Detect which cell encompasses the target text, then output its [x, y] center coordinate. 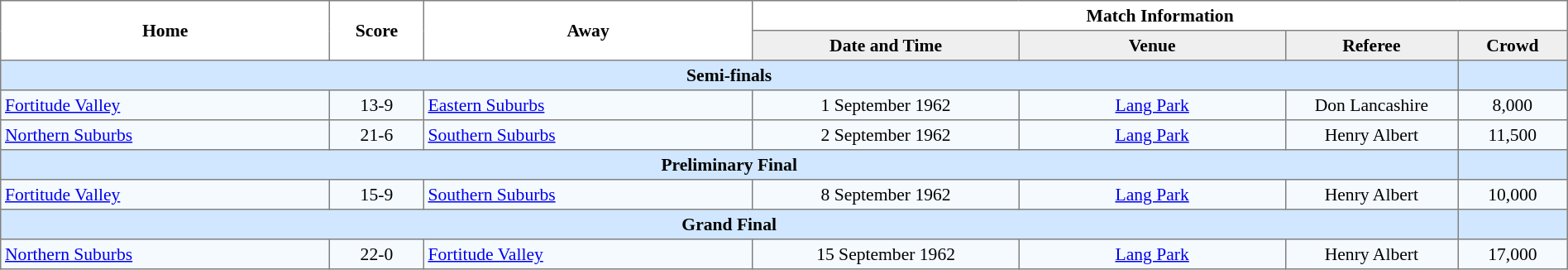
10,000 [1513, 195]
21-6 [377, 135]
Score [377, 31]
13-9 [377, 105]
Venue [1152, 46]
Away [588, 31]
1 September 1962 [886, 105]
Match Information [1159, 16]
8,000 [1513, 105]
8 September 1962 [886, 195]
Don Lancashire [1371, 105]
Preliminary Final [729, 165]
Grand Final [729, 224]
11,500 [1513, 135]
Home [165, 31]
22-0 [377, 254]
Semi-finals [729, 75]
Referee [1371, 46]
15-9 [377, 195]
2 September 1962 [886, 135]
15 September 1962 [886, 254]
17,000 [1513, 254]
Crowd [1513, 46]
Date and Time [886, 46]
Eastern Suburbs [588, 105]
